Detect which cell encompasses the target text, then output its (X, Y) center coordinate. 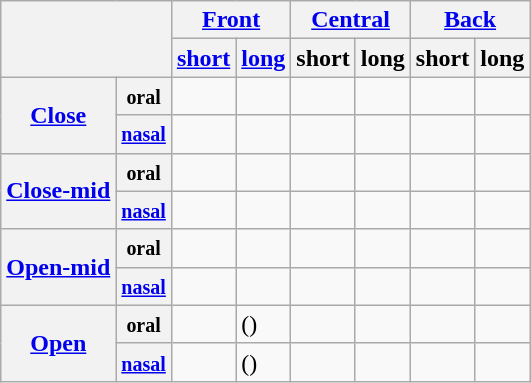
Back (470, 20)
Open (58, 343)
Close (58, 115)
Open-mid (58, 267)
Front (230, 20)
Central (350, 20)
Close-mid (58, 191)
